For the text-containing cell, return its midpoint in (X, Y) coordinate format. 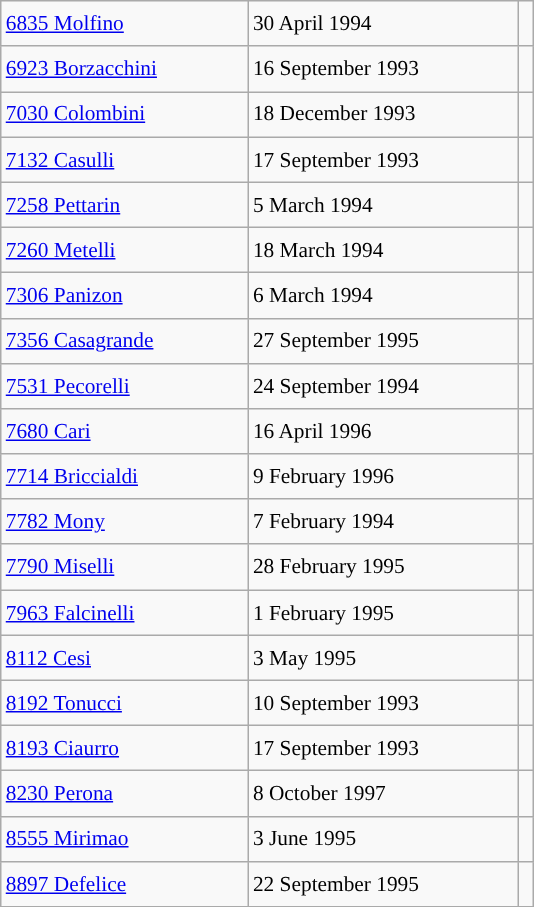
7963 Falcinelli (124, 612)
7306 Panizon (124, 296)
8112 Cesi (124, 658)
30 April 1994 (383, 24)
8192 Tonucci (124, 702)
8 October 1997 (383, 794)
22 September 1995 (383, 884)
7714 Briccialdi (124, 476)
8230 Perona (124, 794)
5 March 1994 (383, 204)
24 September 1994 (383, 386)
7132 Casulli (124, 160)
1 February 1995 (383, 612)
7790 Miselli (124, 566)
18 December 1993 (383, 114)
7356 Casagrande (124, 340)
8555 Mirimao (124, 838)
7782 Mony (124, 522)
27 September 1995 (383, 340)
7 February 1994 (383, 522)
6923 Borzacchini (124, 68)
10 September 1993 (383, 702)
7258 Pettarin (124, 204)
9 February 1996 (383, 476)
18 March 1994 (383, 250)
6835 Molfino (124, 24)
16 September 1993 (383, 68)
7680 Cari (124, 432)
8193 Ciaurro (124, 748)
7531 Pecorelli (124, 386)
28 February 1995 (383, 566)
3 May 1995 (383, 658)
7030 Colombini (124, 114)
7260 Metelli (124, 250)
3 June 1995 (383, 838)
8897 Defelice (124, 884)
16 April 1996 (383, 432)
6 March 1994 (383, 296)
